Find where the given text appears and provide that cell's center as [X, Y] coordinate. 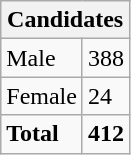
412 [106, 134]
24 [106, 96]
Male [42, 58]
Candidates [66, 20]
Total [42, 134]
Female [42, 96]
388 [106, 58]
